Detect which cell encompasses the target text, then output its [X, Y] center coordinate. 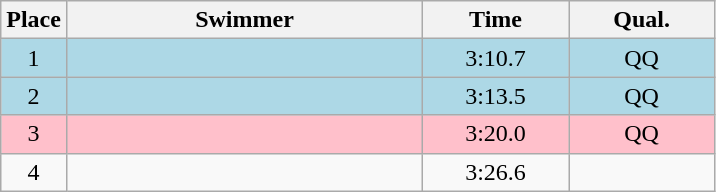
2 [34, 96]
3:13.5 [496, 96]
4 [34, 172]
Qual. [642, 20]
1 [34, 58]
3:26.6 [496, 172]
Time [496, 20]
Place [34, 20]
3 [34, 134]
3:20.0 [496, 134]
Swimmer [244, 20]
3:10.7 [496, 58]
